Scan for the cell matching the given text and deliver its [x, y] coordinate at center. 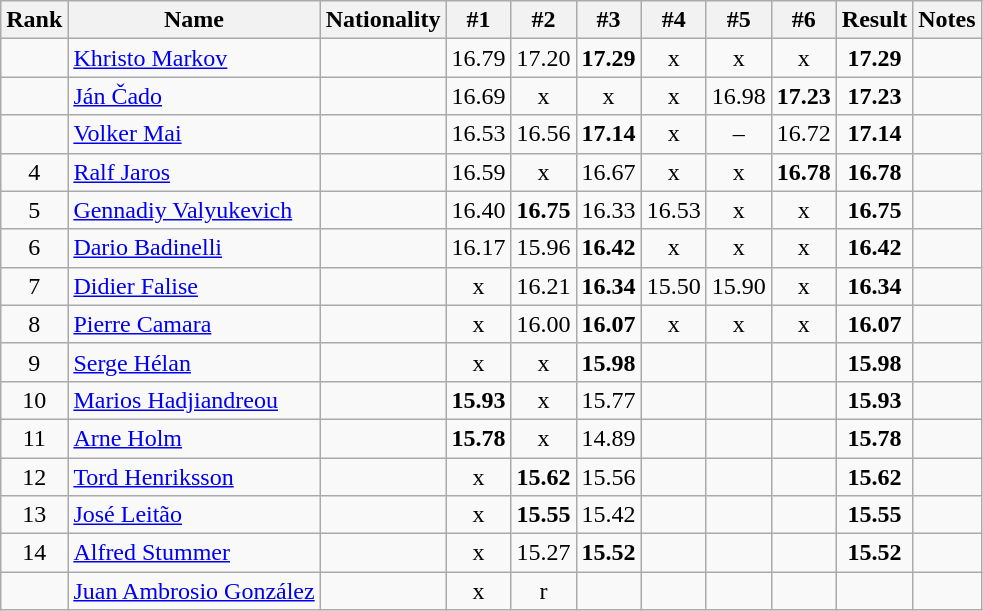
15.42 [608, 515]
#5 [738, 20]
9 [34, 362]
15.90 [738, 286]
17.20 [544, 58]
Alfred Stummer [194, 553]
13 [34, 515]
15.50 [674, 286]
10 [34, 400]
7 [34, 286]
16.79 [478, 58]
Nationality [383, 20]
6 [34, 248]
Khristo Markov [194, 58]
Rank [34, 20]
16.00 [544, 324]
Didier Falise [194, 286]
11 [34, 438]
4 [34, 172]
15.56 [608, 477]
16.69 [478, 96]
16.17 [478, 248]
#6 [804, 20]
16.67 [608, 172]
Name [194, 20]
#1 [478, 20]
– [738, 134]
16.59 [478, 172]
Ján Čado [194, 96]
Gennadiy Valyukevich [194, 210]
8 [34, 324]
16.72 [804, 134]
Arne Holm [194, 438]
12 [34, 477]
Ralf Jaros [194, 172]
16.56 [544, 134]
Volker Mai [194, 134]
15.96 [544, 248]
#2 [544, 20]
Juan Ambrosio González [194, 591]
r [544, 591]
16.33 [608, 210]
Result [874, 20]
Pierre Camara [194, 324]
Dario Badinelli [194, 248]
José Leitão [194, 515]
15.77 [608, 400]
#4 [674, 20]
14.89 [608, 438]
Marios Hadjiandreou [194, 400]
Serge Hélan [194, 362]
Notes [947, 20]
5 [34, 210]
Tord Henriksson [194, 477]
16.98 [738, 96]
16.40 [478, 210]
15.27 [544, 553]
#3 [608, 20]
14 [34, 553]
16.21 [544, 286]
